From the cell containing the given text, extract its center point as [X, Y] coordinate. 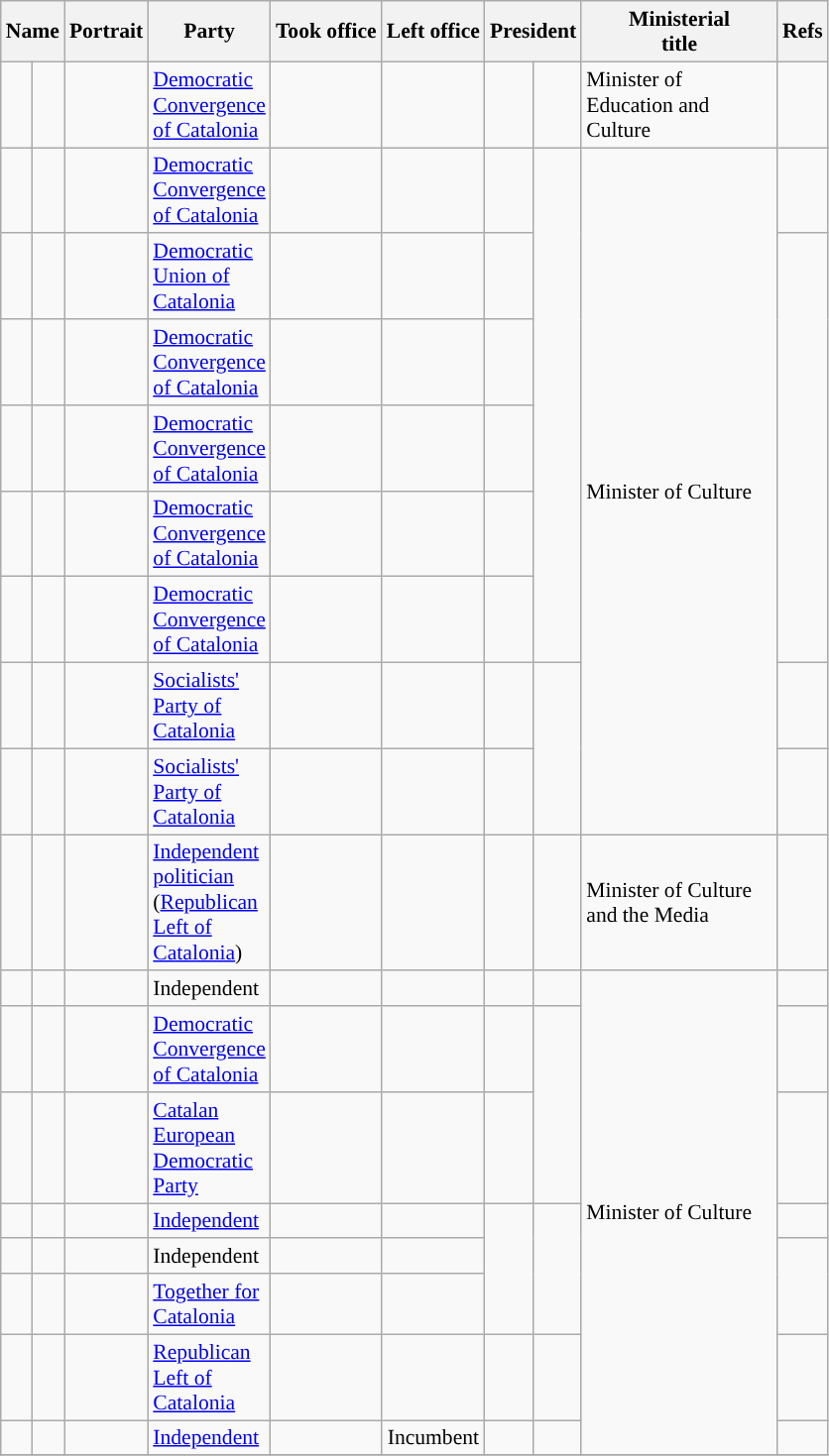
Name [33, 32]
Party [209, 32]
Refs [803, 32]
Independent politician (Republican Left of Catalonia) [209, 903]
Democratic Union of Catalonia [209, 278]
Left office [433, 32]
Minister of Culture and the Media [679, 903]
Minister of Education and Culture [679, 105]
Portrait [106, 32]
Took office [326, 32]
Catalan European Democratic Party [209, 1148]
President [533, 32]
Republican Left of Catalonia [209, 1378]
Incumbent [433, 1438]
Together for Catalonia [209, 1304]
Ministerialtitle [679, 32]
